Provide the [x, y] coordinate of the cell's center where the given text is located.  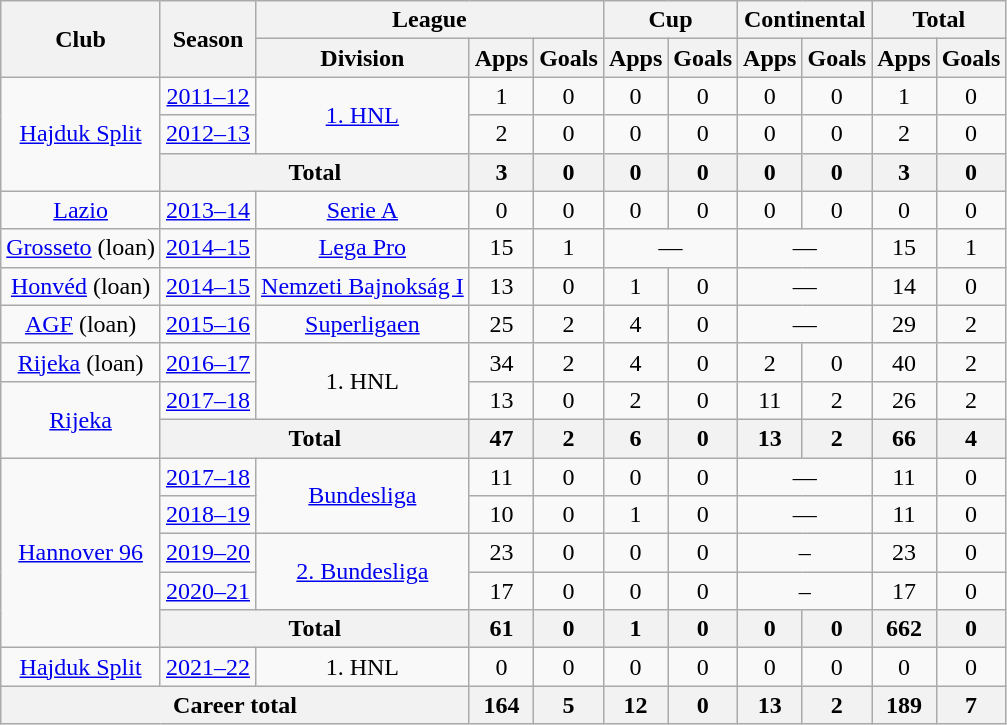
Continental [805, 20]
2021–22 [208, 667]
29 [904, 324]
2015–16 [208, 324]
47 [501, 438]
Bundesliga [363, 496]
34 [501, 362]
AGF (loan) [81, 324]
26 [904, 400]
61 [501, 629]
5 [569, 705]
25 [501, 324]
Division [363, 58]
2018–19 [208, 515]
League [430, 20]
Hannover 96 [81, 553]
2011–12 [208, 96]
Rijeka [81, 419]
10 [501, 515]
2016–17 [208, 362]
Career total [235, 705]
6 [635, 438]
Season [208, 39]
Lazio [81, 210]
66 [904, 438]
Rijeka (loan) [81, 362]
2012–13 [208, 134]
662 [904, 629]
12 [635, 705]
2019–20 [208, 553]
2. Bundesliga [363, 572]
Honvéd (loan) [81, 286]
Cup [670, 20]
7 [971, 705]
Club [81, 39]
189 [904, 705]
Superligaen [363, 324]
2020–21 [208, 591]
164 [501, 705]
Grosseto (loan) [81, 248]
Lega Pro [363, 248]
Nemzeti Bajnokság I [363, 286]
40 [904, 362]
Serie A [363, 210]
2013–14 [208, 210]
14 [904, 286]
